Find where the given text appears and provide that cell's center as [x, y] coordinate. 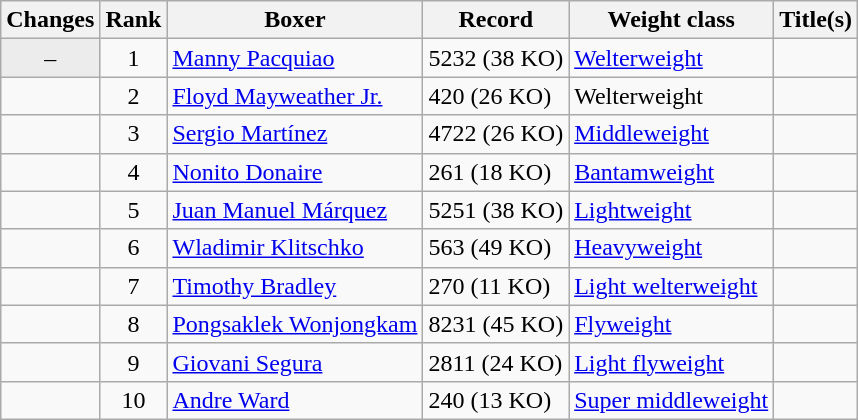
Bantamweight [672, 172]
Changes [50, 20]
9 [134, 362]
Sergio Martínez [295, 134]
Record [496, 20]
Timothy Bradley [295, 286]
Heavyweight [672, 248]
Manny Pacquiao [295, 58]
8 [134, 324]
Juan Manuel Márquez [295, 210]
Weight class [672, 20]
3 [134, 134]
Giovani Segura [295, 362]
10 [134, 400]
– [50, 58]
Rank [134, 20]
1 [134, 58]
Flyweight [672, 324]
Middleweight [672, 134]
240 (13 KO) [496, 400]
Floyd Mayweather Jr. [295, 96]
7 [134, 286]
5 [134, 210]
Andre Ward [295, 400]
Light flyweight [672, 362]
Light welterweight [672, 286]
270 (11 KO) [496, 286]
2811 (24 KO) [496, 362]
Title(s) [816, 20]
420 (26 KO) [496, 96]
5251 (38 KO) [496, 210]
Nonito Donaire [295, 172]
Pongsaklek Wonjongkam [295, 324]
Lightweight [672, 210]
Wladimir Klitschko [295, 248]
Boxer [295, 20]
261 (18 KO) [496, 172]
563 (49 KO) [496, 248]
Super middleweight [672, 400]
8231 (45 KO) [496, 324]
4 [134, 172]
4722 (26 KO) [496, 134]
2 [134, 96]
5232 (38 KO) [496, 58]
6 [134, 248]
